Identify which cell holds the provided text, then report its [x, y] central coordinate. 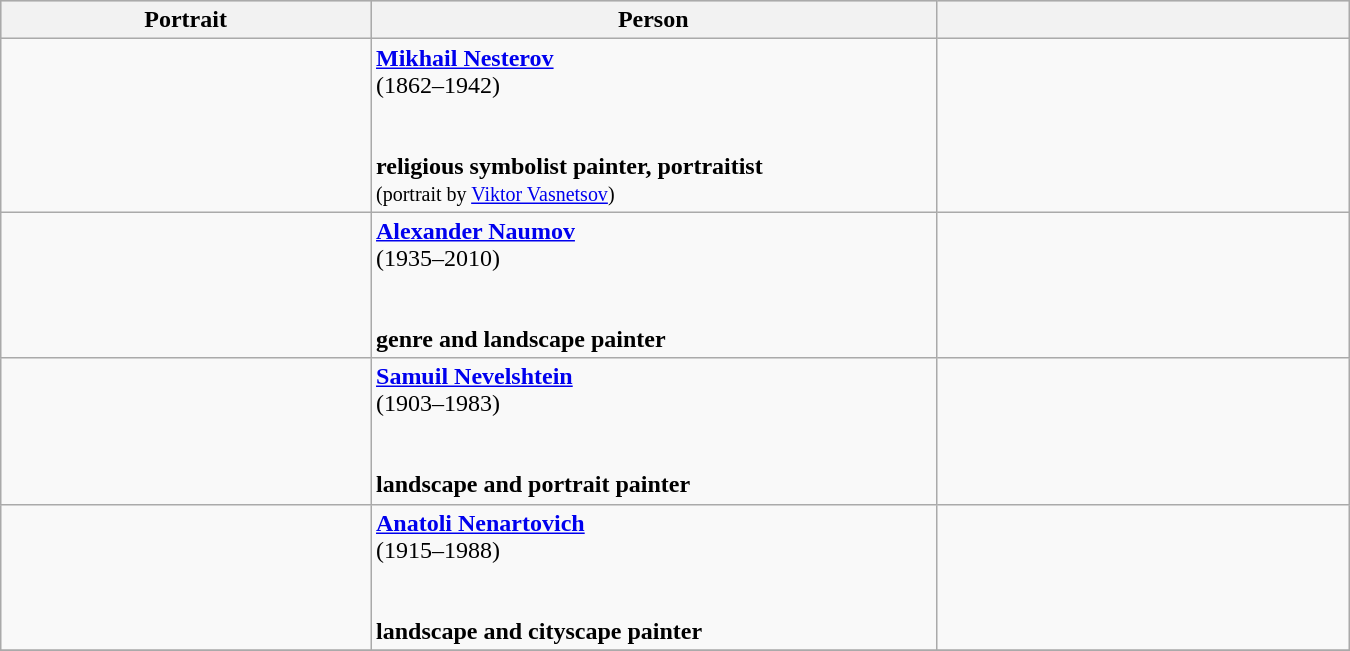
Person [653, 20]
Portrait [186, 20]
Anatoli Nenartovich (1915–1988)landscape and cityscape painter [653, 577]
Mikhail Nesterov (1862–1942) religious symbolist painter, portraitist(portrait by Viktor Vasnetsov) [653, 126]
Alexander Naumov(1935–2010)genre and landscape painter [653, 285]
Samuil Nevelshtein (1903–1983)landscape and portrait painter [653, 431]
